Determine the [X, Y] coordinate at the center of the cell enclosing the given text.  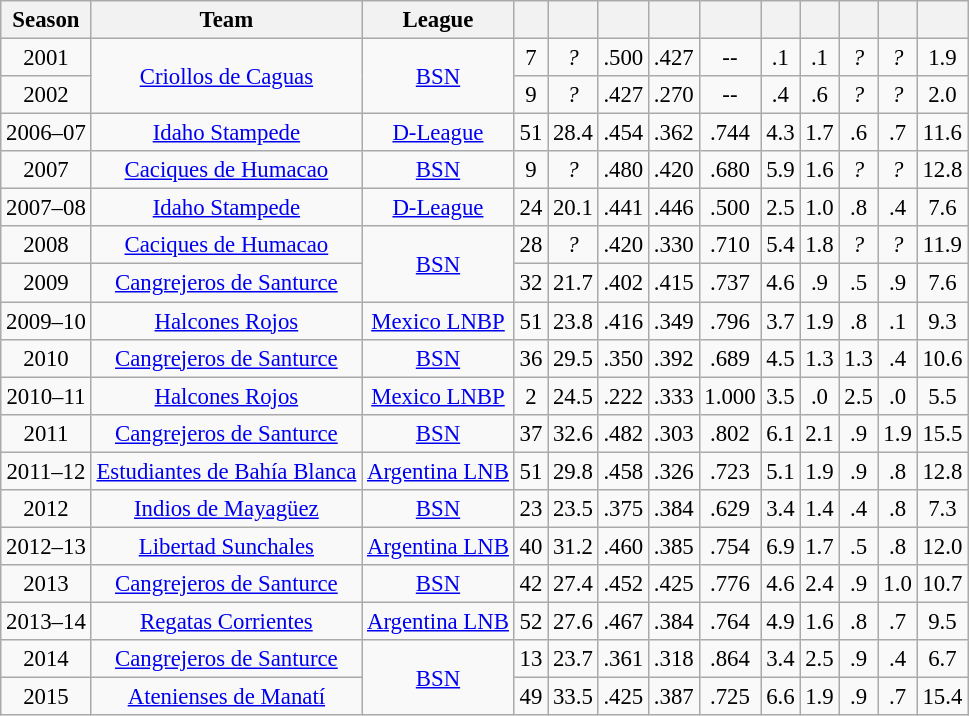
6.9 [780, 546]
15.5 [942, 433]
15.4 [942, 697]
.270 [674, 95]
28.4 [573, 133]
2007 [46, 170]
Regatas Corrientes [226, 621]
31.2 [573, 546]
23.8 [573, 321]
.482 [623, 433]
24.5 [573, 396]
3.5 [780, 396]
52 [530, 621]
.446 [674, 208]
11.6 [942, 133]
33.5 [573, 697]
2009–10 [46, 321]
.802 [730, 433]
2001 [46, 58]
9.5 [942, 621]
.460 [623, 546]
League [438, 20]
Estudiantes de Bahía Blanca [226, 471]
.689 [730, 358]
2.4 [820, 584]
.796 [730, 321]
.326 [674, 471]
1.4 [820, 509]
5.1 [780, 471]
27.4 [573, 584]
.416 [623, 321]
2015 [46, 697]
2014 [46, 659]
2.1 [820, 433]
5.9 [780, 170]
.350 [623, 358]
32.6 [573, 433]
12.0 [942, 546]
2011–12 [46, 471]
40 [530, 546]
.467 [623, 621]
.725 [730, 697]
2012 [46, 509]
2013–14 [46, 621]
23.5 [573, 509]
.385 [674, 546]
.333 [674, 396]
2008 [46, 245]
.387 [674, 697]
5.5 [942, 396]
.402 [623, 283]
10.6 [942, 358]
6.6 [780, 697]
.349 [674, 321]
.737 [730, 283]
20.1 [573, 208]
42 [530, 584]
.458 [623, 471]
11.9 [942, 245]
10.7 [942, 584]
5.4 [780, 245]
.361 [623, 659]
13 [530, 659]
6.7 [942, 659]
37 [530, 433]
.415 [674, 283]
.362 [674, 133]
2012–13 [46, 546]
.303 [674, 433]
32 [530, 283]
2010 [46, 358]
3.7 [780, 321]
2009 [46, 283]
29.8 [573, 471]
2013 [46, 584]
.375 [623, 509]
1.8 [820, 245]
1.000 [730, 396]
9.3 [942, 321]
2011 [46, 433]
2007–08 [46, 208]
.776 [730, 584]
2010–11 [46, 396]
Team [226, 20]
27.6 [573, 621]
Criollos de Caguas [226, 76]
.318 [674, 659]
2.0 [942, 95]
2006–07 [46, 133]
36 [530, 358]
29.5 [573, 358]
.723 [730, 471]
.680 [730, 170]
.222 [623, 396]
7 [530, 58]
Atenienses de Manatí [226, 697]
Season [46, 20]
23 [530, 509]
.744 [730, 133]
23.7 [573, 659]
7.3 [942, 509]
2 [530, 396]
4.9 [780, 621]
.441 [623, 208]
.754 [730, 546]
.629 [730, 509]
49 [530, 697]
.392 [674, 358]
2002 [46, 95]
.452 [623, 584]
.864 [730, 659]
21.7 [573, 283]
Libertad Sunchales [226, 546]
28 [530, 245]
24 [530, 208]
Indios de Mayagüez [226, 509]
4.3 [780, 133]
.764 [730, 621]
4.5 [780, 358]
.480 [623, 170]
.454 [623, 133]
.330 [674, 245]
.710 [730, 245]
6.1 [780, 433]
